Scan for the cell matching the given text and deliver its [x, y] coordinate at center. 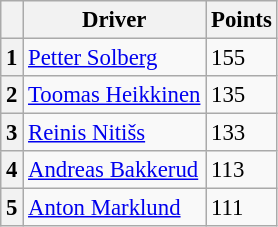
Andreas Bakkerud [114, 170]
Reinis Nitišs [114, 133]
155 [242, 58]
2 [12, 95]
133 [242, 133]
113 [242, 170]
5 [12, 208]
3 [12, 133]
1 [12, 58]
Points [242, 20]
Toomas Heikkinen [114, 95]
Driver [114, 20]
135 [242, 95]
4 [12, 170]
Petter Solberg [114, 58]
111 [242, 208]
Anton Marklund [114, 208]
